Return [x, y] of the center of cell containing provided text 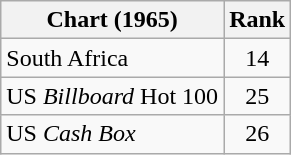
Rank [258, 20]
South Africa [112, 58]
14 [258, 58]
25 [258, 96]
US Billboard Hot 100 [112, 96]
Chart (1965) [112, 20]
26 [258, 134]
US Cash Box [112, 134]
